Determine the [x, y] coordinate at the center of the cell enclosing the given text.  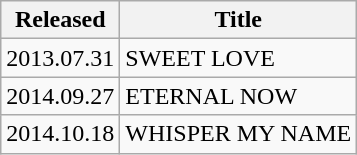
Released [60, 20]
Title [238, 20]
WHISPER MY NAME [238, 134]
ETERNAL NOW [238, 96]
2013.07.31 [60, 58]
2014.10.18 [60, 134]
2014.09.27 [60, 96]
SWEET LOVE [238, 58]
